Detect which cell encompasses the target text, then output its [x, y] center coordinate. 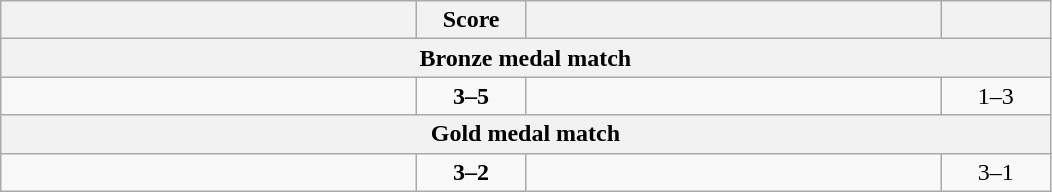
Score [472, 20]
1–3 [996, 96]
Bronze medal match [526, 58]
3–2 [472, 172]
3–1 [996, 172]
3–5 [472, 96]
Gold medal match [526, 134]
